Capture the cell that displays the provided text and extract its [X, Y] central coordinate. 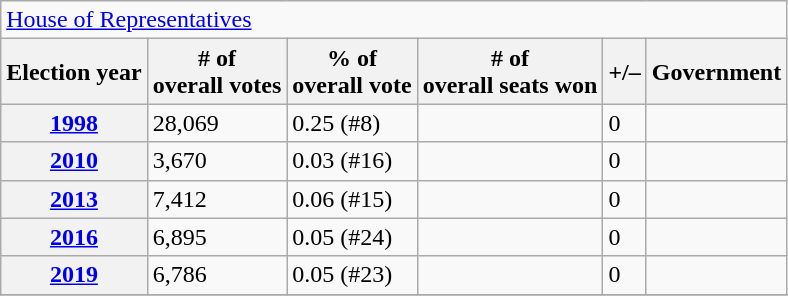
+/– [624, 72]
7,412 [217, 199]
2013 [74, 199]
0.25 (#8) [352, 123]
0.05 (#23) [352, 275]
% ofoverall vote [352, 72]
# ofoverall votes [217, 72]
Government [716, 72]
# ofoverall seats won [510, 72]
6,786 [217, 275]
0.05 (#24) [352, 237]
3,670 [217, 161]
2019 [74, 275]
0.03 (#16) [352, 161]
0.06 (#15) [352, 199]
28,069 [217, 123]
2016 [74, 237]
Election year [74, 72]
House of Representatives [394, 20]
1998 [74, 123]
2010 [74, 161]
6,895 [217, 237]
